Return [X, Y] of the center of cell containing provided text 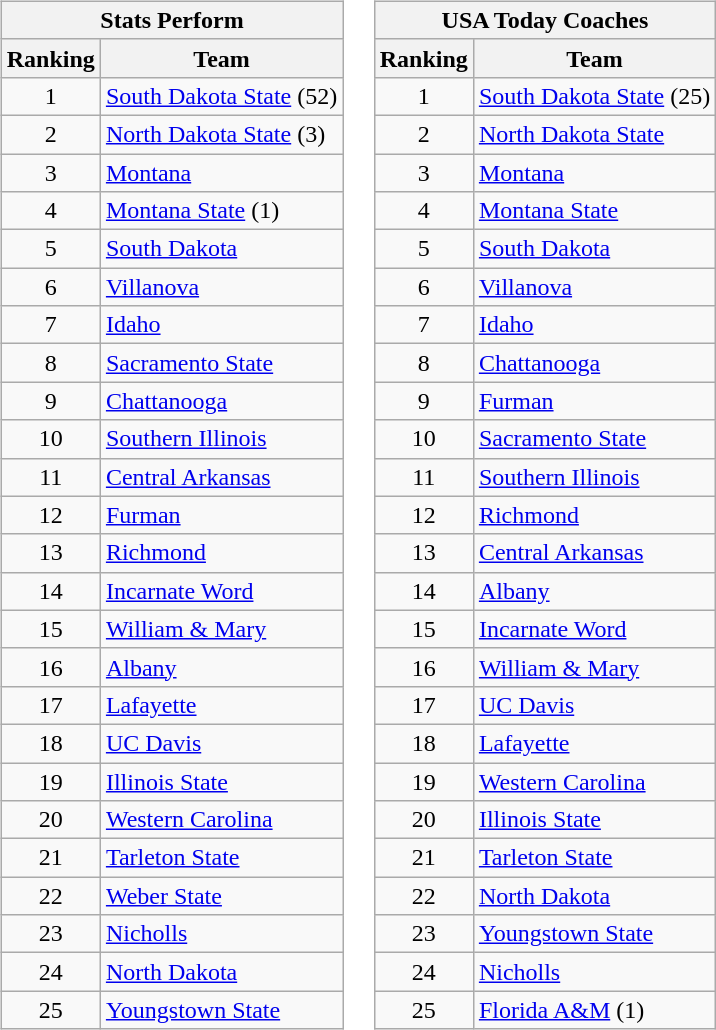
South Dakota State (52) [221, 96]
Weber State [221, 896]
Montana State [594, 211]
Stats Perform [172, 20]
Montana State (1) [221, 211]
South Dakota State (25) [594, 96]
Florida A&M (1) [594, 1010]
North Dakota State [594, 134]
North Dakota State (3) [221, 134]
USA Today Coaches [544, 20]
